Search for the cell housing the specified text and yield its [X, Y] center coordinate. 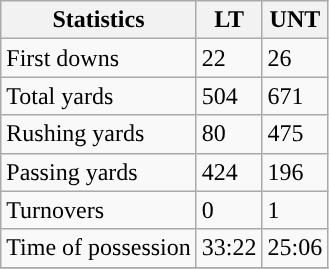
Statistics [99, 20]
26 [295, 58]
22 [229, 58]
Rushing yards [99, 134]
33:22 [229, 248]
25:06 [295, 248]
504 [229, 96]
Total yards [99, 96]
UNT [295, 20]
LT [229, 20]
80 [229, 134]
First downs [99, 58]
1 [295, 210]
424 [229, 172]
196 [295, 172]
Time of possession [99, 248]
671 [295, 96]
0 [229, 210]
Turnovers [99, 210]
Passing yards [99, 172]
475 [295, 134]
